Return the (x, y) coordinate for the center point of the cell that contains the specified text.  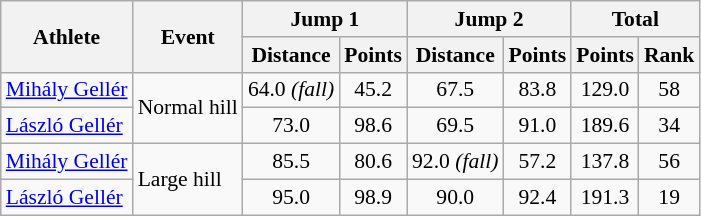
Jump 2 (489, 19)
129.0 (605, 90)
90.0 (455, 197)
98.9 (373, 197)
64.0 (fall) (291, 90)
Total (635, 19)
57.2 (537, 162)
Rank (670, 55)
83.8 (537, 90)
92.0 (fall) (455, 162)
137.8 (605, 162)
Jump 1 (325, 19)
45.2 (373, 90)
91.0 (537, 126)
80.6 (373, 162)
Normal hill (188, 108)
Event (188, 36)
67.5 (455, 90)
58 (670, 90)
85.5 (291, 162)
191.3 (605, 197)
69.5 (455, 126)
56 (670, 162)
73.0 (291, 126)
98.6 (373, 126)
95.0 (291, 197)
92.4 (537, 197)
Athlete (67, 36)
189.6 (605, 126)
34 (670, 126)
19 (670, 197)
Large hill (188, 180)
